For the text-containing cell, return its midpoint in (X, Y) coordinate format. 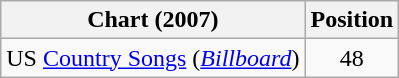
US Country Songs (Billboard) (153, 58)
Position (352, 20)
Chart (2007) (153, 20)
48 (352, 58)
